Output the (X, Y) coordinate of the center of the cell containing the given text.  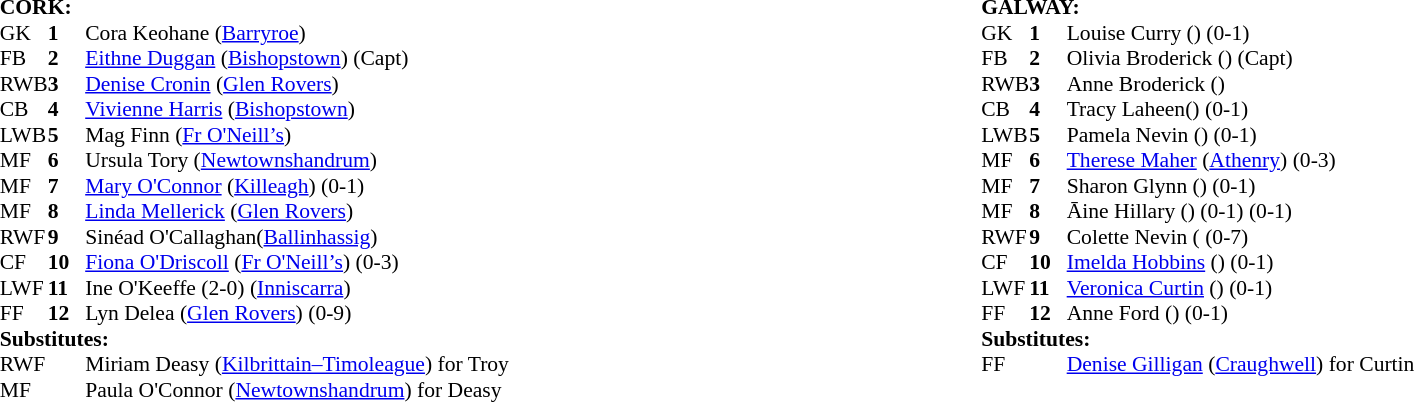
Sinéad O'Callaghan(Ballinhassig) (297, 237)
Lyn Delea (Glen Rovers) (0-9) (297, 313)
Ine O'Keeffe (2-0) (Inniscarra) (297, 288)
Fiona O'Driscoll (Fr O'Neill’s) (0-3) (297, 263)
Vivienne Harris (Bishopstown) (297, 109)
Denise Cronin (Glen Rovers) (297, 84)
Eithne Duggan (Bishopstown) (Capt) (297, 59)
Linda Mellerick (Glen Rovers) (297, 211)
Mary O'Connor (Killeagh) (0-1) (297, 186)
Cora Keohane (Barryroe) (297, 33)
Mag Finn (Fr O'Neill’s) (297, 135)
Ursula Tory (Newtownshandrum) (297, 161)
Miriam Deasy (Kilbrittain–Timoleague) for Troy (297, 365)
